Extract the [x, y] coordinate from the center of the cell holding the provided text.  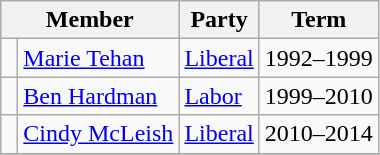
Cindy McLeish [98, 134]
1992–1999 [318, 58]
Party [219, 20]
Marie Tehan [98, 58]
Member [90, 20]
Term [318, 20]
1999–2010 [318, 96]
Labor [219, 96]
Ben Hardman [98, 96]
2010–2014 [318, 134]
